Find where the given text appears and provide that cell's center as [X, Y] coordinate. 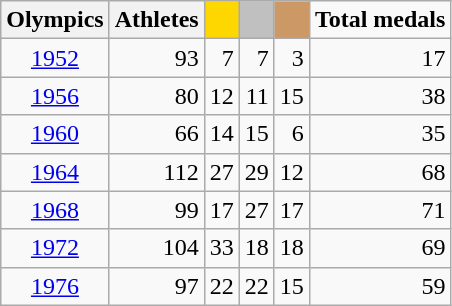
69 [380, 248]
1968 [55, 210]
68 [380, 172]
1972 [55, 248]
104 [156, 248]
29 [256, 172]
80 [156, 96]
99 [156, 210]
59 [380, 286]
97 [156, 286]
14 [222, 134]
Olympics [55, 20]
38 [380, 96]
66 [156, 134]
6 [292, 134]
Total medals [380, 20]
11 [256, 96]
Athletes [156, 20]
33 [222, 248]
1952 [55, 58]
93 [156, 58]
1964 [55, 172]
1956 [55, 96]
1960 [55, 134]
71 [380, 210]
35 [380, 134]
112 [156, 172]
3 [292, 58]
1976 [55, 286]
